For the text-containing cell, return its midpoint in (X, Y) coordinate format. 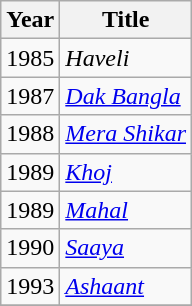
Year (30, 20)
1987 (30, 96)
Mera Shikar (126, 134)
Khoj (126, 172)
Saaya (126, 248)
Title (126, 20)
1988 (30, 134)
1990 (30, 248)
Mahal (126, 210)
Ashaant (126, 286)
1985 (30, 58)
Haveli (126, 58)
Dak Bangla (126, 96)
1993 (30, 286)
